Determine the [x, y] coordinate at the center of the cell enclosing the given text.  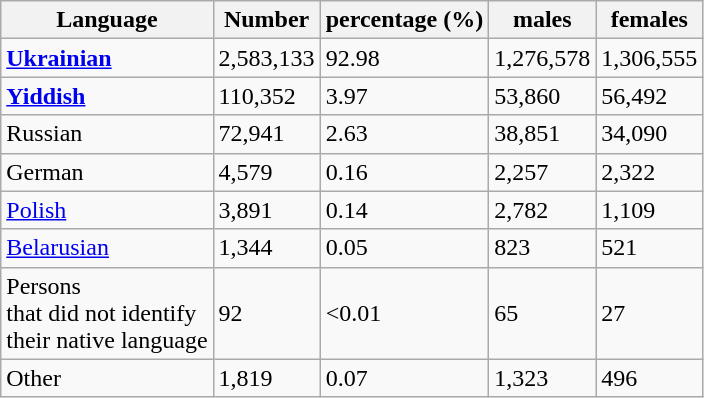
Belarusian [107, 248]
0.07 [404, 378]
27 [650, 313]
92.98 [404, 58]
1,819 [266, 378]
2.63 [404, 134]
2,583,133 [266, 58]
92 [266, 313]
German [107, 172]
percentage (%) [404, 20]
110,352 [266, 96]
4,579 [266, 172]
496 [650, 378]
1,276,578 [542, 58]
1,306,555 [650, 58]
521 [650, 248]
females [650, 20]
3,891 [266, 210]
2,322 [650, 172]
Other [107, 378]
1,109 [650, 210]
1,323 [542, 378]
Russian [107, 134]
823 [542, 248]
males [542, 20]
3.97 [404, 96]
34,090 [650, 134]
Ukrainian [107, 58]
53,860 [542, 96]
Yiddish [107, 96]
2,257 [542, 172]
65 [542, 313]
Personsthat did not identify their native language [107, 313]
38,851 [542, 134]
2,782 [542, 210]
1,344 [266, 248]
56,492 [650, 96]
<0.01 [404, 313]
0.16 [404, 172]
Polish [107, 210]
0.05 [404, 248]
72,941 [266, 134]
Number [266, 20]
0.14 [404, 210]
Language [107, 20]
